Provide the [x, y] coordinate of the cell's center where the given text is located.  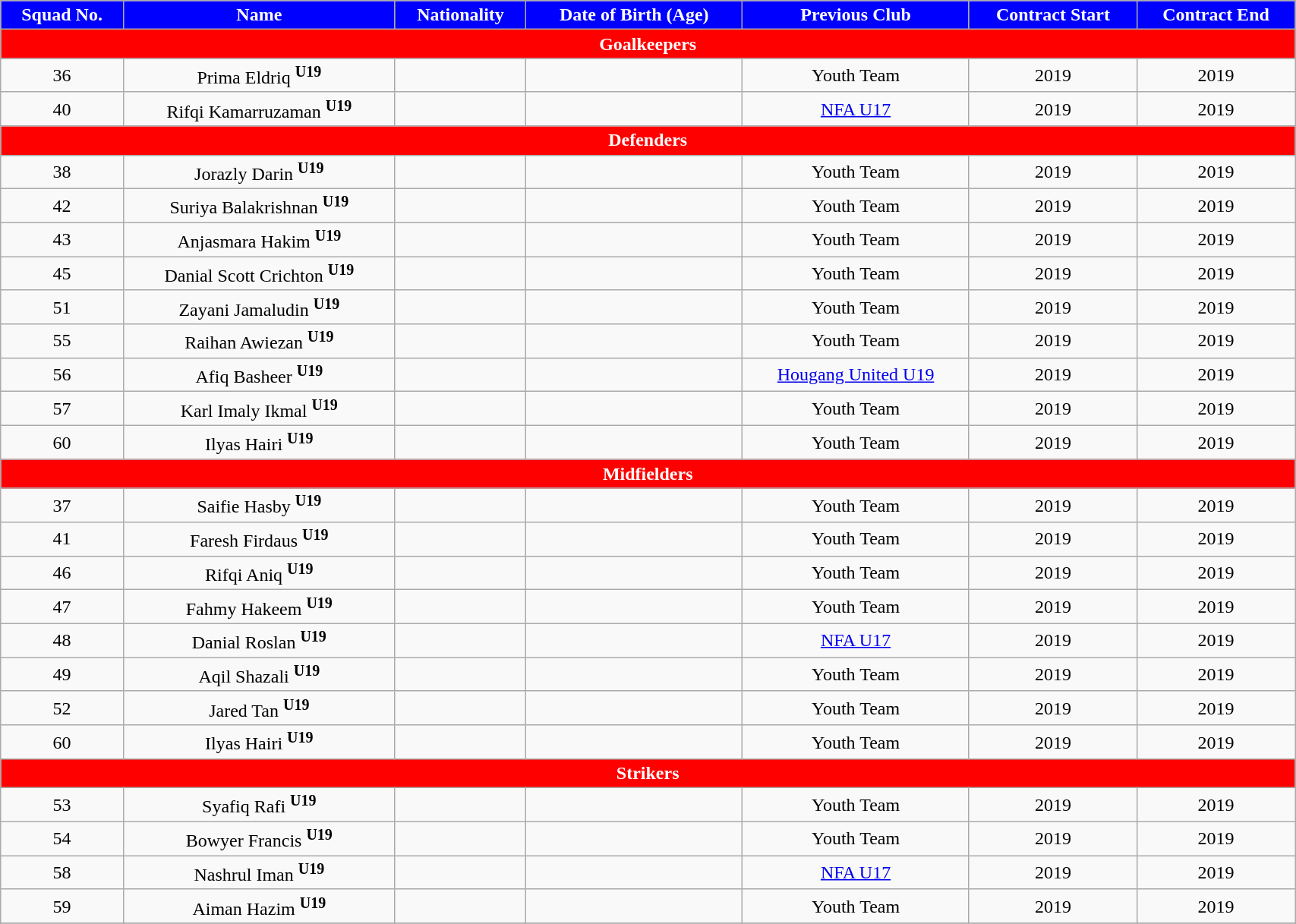
Karl Imaly Ikmal U19 [259, 408]
Raihan Awiezan U19 [259, 342]
57 [62, 408]
Faresh Firdaus U19 [259, 539]
52 [62, 708]
Prima Eldriq U19 [259, 76]
37 [62, 506]
Danial Scott Crichton U19 [259, 273]
Syafiq Rafi U19 [259, 805]
Aqil Shazali U19 [259, 674]
Bowyer Francis U19 [259, 838]
56 [62, 375]
Hougang United U19 [856, 375]
Afiq Basheer U19 [259, 375]
Goalkeepers [648, 44]
59 [62, 907]
36 [62, 76]
Midfielders [648, 474]
Rifqi Aniq U19 [259, 572]
40 [62, 109]
Suriya Balakrishnan U19 [259, 207]
41 [62, 539]
42 [62, 207]
Jared Tan U19 [259, 708]
49 [62, 674]
Nashrul Iman U19 [259, 873]
Rifqi Kamarruzaman U19 [259, 109]
38 [62, 172]
Name [259, 15]
55 [62, 342]
Zayani Jamaludin U19 [259, 307]
46 [62, 572]
58 [62, 873]
Nationality [460, 15]
Saifie Hasby U19 [259, 506]
45 [62, 273]
53 [62, 805]
43 [62, 240]
Contract Start [1052, 15]
Fahmy Hakeem U19 [259, 607]
54 [62, 838]
Jorazly Darin U19 [259, 172]
Previous Club [856, 15]
Danial Roslan U19 [259, 641]
Strikers [648, 774]
Anjasmara Hakim U19 [259, 240]
48 [62, 641]
Contract End [1216, 15]
Date of Birth (Age) [635, 15]
Aiman Hazim U19 [259, 907]
47 [62, 607]
51 [62, 307]
Defenders [648, 140]
Squad No. [62, 15]
